Return the [x, y] coordinate for the center point of the cell that contains the specified text.  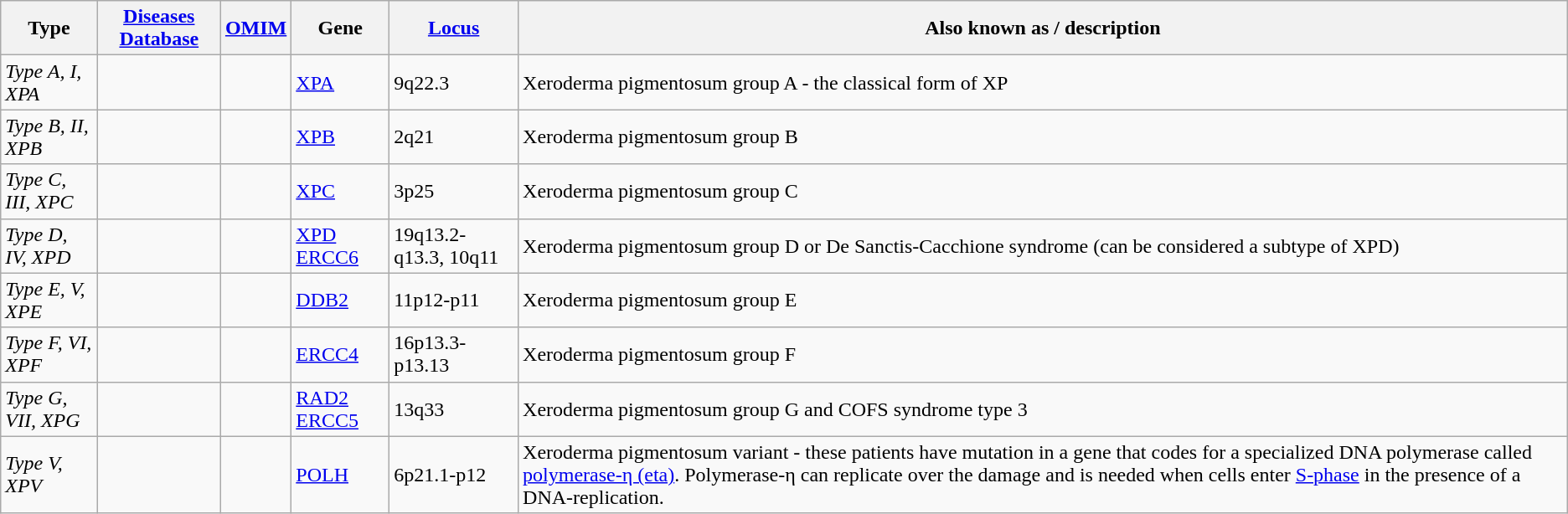
Locus [454, 28]
XPD ERCC6 [340, 246]
13q33 [454, 409]
DDB2 [340, 300]
XPC [340, 191]
Type G, VII, XPG [49, 409]
XPA [340, 82]
Xeroderma pigmentosum group D or De Sanctis-Cacchione syndrome (can be considered a subtype of XPD) [1044, 246]
Also known as / description [1044, 28]
Xeroderma pigmentosum group A - the classical form of XP [1044, 82]
3p25 [454, 191]
19q13.2-q13.3, 10q11 [454, 246]
2q21 [454, 137]
16p13.3-p13.13 [454, 355]
9q22.3 [454, 82]
Xeroderma pigmentosum group E [1044, 300]
Type B, II, XPB [49, 137]
Xeroderma pigmentosum group C [1044, 191]
ERCC4 [340, 355]
RAD2 ERCC5 [340, 409]
Xeroderma pigmentosum group G and COFS syndrome type 3 [1044, 409]
Diseases Database [159, 28]
Xeroderma pigmentosum group F [1044, 355]
Type D, IV, XPD [49, 246]
6p21.1-p12 [454, 475]
OMIM [255, 28]
Type A, I, XPA [49, 82]
Xeroderma pigmentosum group B [1044, 137]
Type V, XPV [49, 475]
POLH [340, 475]
XPB [340, 137]
Gene [340, 28]
Type C, III, XPC [49, 191]
Type F, VI, XPF [49, 355]
Type [49, 28]
11p12-p11 [454, 300]
Type E, V, XPE [49, 300]
